Return (x, y) of the center of cell containing provided text 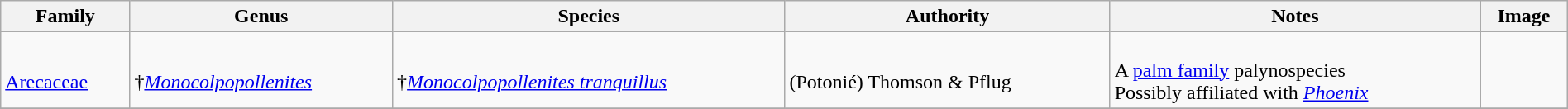
†Monocolpopollenites (261, 70)
†Monocolpopollenites tranquillus (589, 70)
Species (589, 17)
A palm family palynospecies Possibly affiliated with Phoenix (1295, 70)
Genus (261, 17)
Family (65, 17)
(Potonié) Thomson & Pflug (948, 70)
Arecaceae (65, 70)
Authority (948, 17)
Notes (1295, 17)
Image (1524, 17)
